Identify which cell holds the provided text, then report its [x, y] central coordinate. 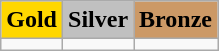
Bronze [176, 20]
Gold [32, 20]
Silver [98, 20]
